Output the [x, y] coordinate of the center of the cell containing the given text.  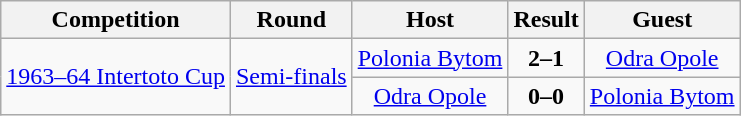
0–0 [546, 96]
Result [546, 20]
Round [291, 20]
2–1 [546, 58]
Competition [116, 20]
Semi-finals [291, 77]
Guest [662, 20]
1963–64 Intertoto Cup [116, 77]
Host [430, 20]
